Pinpoint the cell where the given text exists, returning its [x, y] midpoint coordinate. 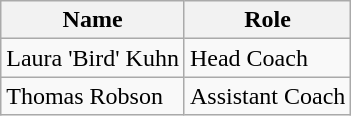
Assistant Coach [267, 96]
Name [93, 20]
Role [267, 20]
Head Coach [267, 58]
Laura 'Bird' Kuhn [93, 58]
Thomas Robson [93, 96]
